Provide the [x, y] coordinate of the cell's center where the given text is located.  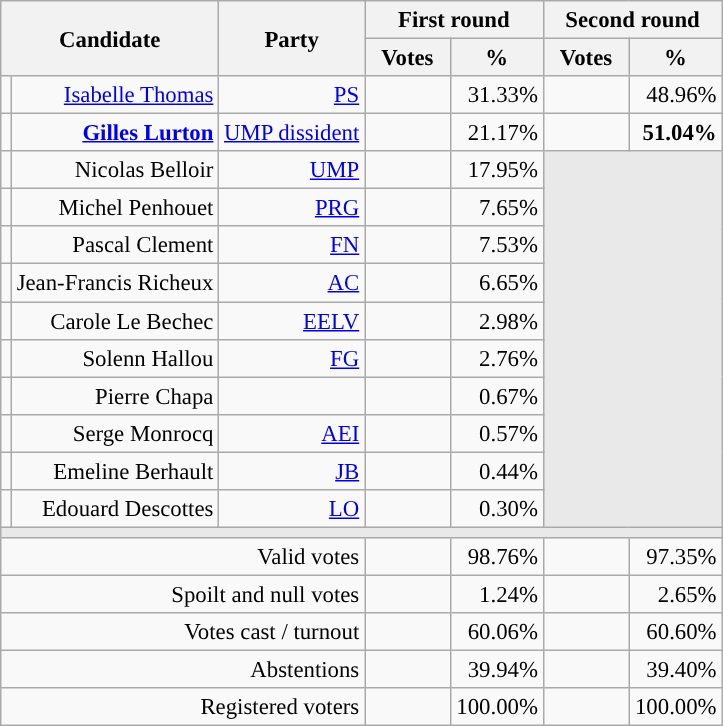
PRG [292, 208]
Solenn Hallou [114, 358]
Party [292, 38]
Valid votes [183, 557]
First round [454, 20]
7.65% [496, 208]
UMP dissident [292, 133]
51.04% [676, 133]
UMP [292, 170]
Second round [632, 20]
Gilles Lurton [114, 133]
0.57% [496, 433]
60.06% [496, 632]
Abstentions [183, 670]
2.98% [496, 321]
17.95% [496, 170]
FG [292, 358]
6.65% [496, 283]
0.67% [496, 396]
FN [292, 245]
AEI [292, 433]
98.76% [496, 557]
39.40% [676, 670]
97.35% [676, 557]
Spoilt and null votes [183, 594]
Candidate [110, 38]
39.94% [496, 670]
0.44% [496, 471]
2.65% [676, 594]
0.30% [496, 509]
Jean-Francis Richeux [114, 283]
Votes cast / turnout [183, 632]
Registered voters [183, 707]
JB [292, 471]
Nicolas Belloir [114, 170]
Carole Le Bechec [114, 321]
PS [292, 95]
AC [292, 283]
48.96% [676, 95]
1.24% [496, 594]
Pierre Chapa [114, 396]
Emeline Berhault [114, 471]
21.17% [496, 133]
Serge Monrocq [114, 433]
Pascal Clement [114, 245]
60.60% [676, 632]
Michel Penhouet [114, 208]
Edouard Descottes [114, 509]
LO [292, 509]
EELV [292, 321]
7.53% [496, 245]
Isabelle Thomas [114, 95]
31.33% [496, 95]
2.76% [496, 358]
